Locate the cell with the specified text and output its (X, Y) center coordinate. 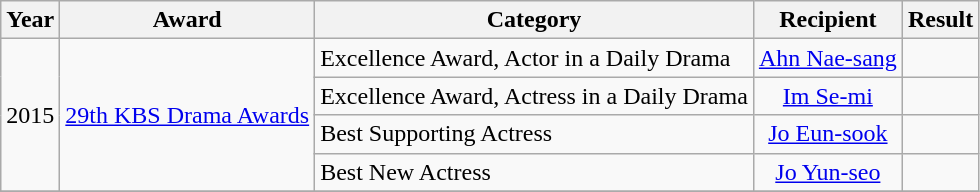
Category (534, 20)
2015 (30, 115)
Recipient (828, 20)
Award (188, 20)
Jo Eun-sook (828, 134)
Result (940, 20)
Best Supporting Actress (534, 134)
Year (30, 20)
Im Se-mi (828, 96)
Excellence Award, Actor in a Daily Drama (534, 58)
Excellence Award, Actress in a Daily Drama (534, 96)
Best New Actress (534, 172)
Ahn Nae-sang (828, 58)
Jo Yun-seo (828, 172)
29th KBS Drama Awards (188, 115)
